Capture the cell that displays the provided text and extract its [X, Y] central coordinate. 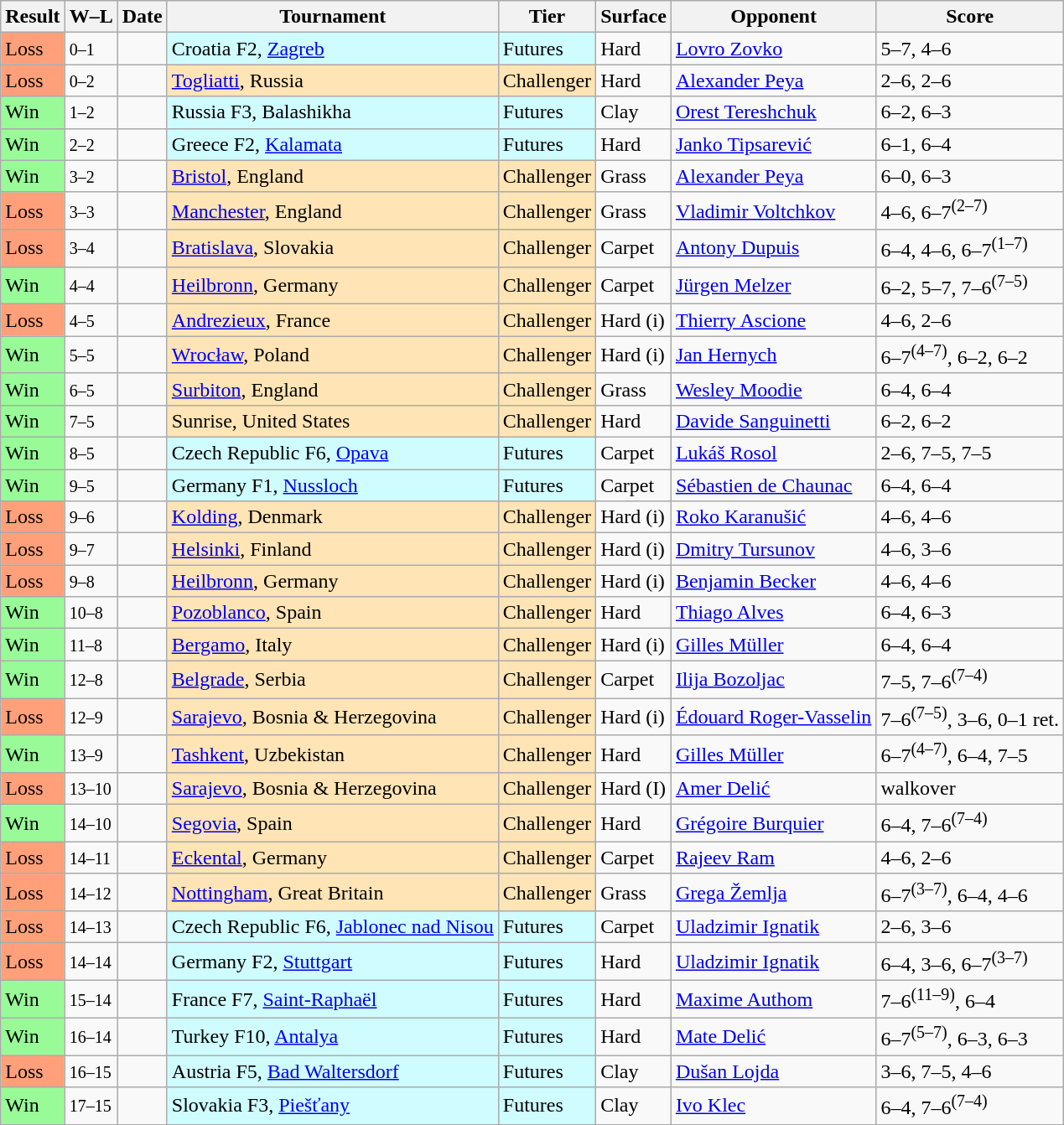
Sunrise, United States [332, 421]
4–6, 6–7(2–7) [970, 211]
3–3 [91, 211]
9–7 [91, 549]
Dušan Lojda [773, 1071]
Czech Republic F6, Jablonec nad Nisou [332, 927]
Helsinki, Finland [332, 549]
1–2 [91, 112]
Ilija Bozoljac [773, 679]
Andrezieux, France [332, 320]
14–11 [91, 858]
Tashkent, Uzbekistan [332, 754]
2–6, 2–6 [970, 80]
6–2, 6–3 [970, 112]
Jürgen Melzer [773, 285]
Bergamo, Italy [332, 645]
Croatia F2, Zagreb [332, 49]
6–4, 6–3 [970, 613]
9–5 [91, 485]
Surface [634, 17]
6–7(4–7), 6–4, 7–5 [970, 754]
6–2, 6–2 [970, 421]
Thiago Alves [773, 613]
Benjamin Becker [773, 581]
7–6(11–9), 6–4 [970, 999]
Belgrade, Serbia [332, 679]
Orest Tereshchuk [773, 112]
4–4 [91, 285]
Result [33, 17]
3–6, 7–5, 4–6 [970, 1071]
Lovro Zovko [773, 49]
Russia F3, Balashikha [332, 112]
France F7, Saint-Raphaël [332, 999]
6–0, 6–3 [970, 176]
7–6(7–5), 3–6, 0–1 ret. [970, 718]
Lukáš Rosol [773, 454]
Édouard Roger-Vasselin [773, 718]
Turkey F10, Antalya [332, 1036]
0–2 [91, 80]
6–7(5–7), 6–3, 6–3 [970, 1036]
Thierry Ascione [773, 320]
12–9 [91, 718]
3–2 [91, 176]
11–8 [91, 645]
3–4 [91, 248]
Eckental, Germany [332, 858]
Amer Delić [773, 789]
Sébastien de Chaunac [773, 485]
Surbiton, England [332, 389]
12–8 [91, 679]
Czech Republic F6, Opava [332, 454]
2–6, 7–5, 7–5 [970, 454]
Antony Dupuis [773, 248]
16–14 [91, 1036]
9–8 [91, 581]
W–L [91, 17]
6–5 [91, 389]
Wesley Moodie [773, 389]
Rajeev Ram [773, 858]
Ivo Klec [773, 1107]
6–4, 4–6, 6–7(1–7) [970, 248]
Date [143, 17]
6–4, 3–6, 6–7(3–7) [970, 962]
4–5 [91, 320]
14–13 [91, 927]
Manchester, England [332, 211]
Maxime Authom [773, 999]
Austria F5, Bad Waltersdorf [332, 1071]
13–9 [91, 754]
2–6, 3–6 [970, 927]
Germany F2, Stuttgart [332, 962]
Vladimir Voltchkov [773, 211]
Grega Žemlja [773, 892]
Mate Delić [773, 1036]
9–6 [91, 517]
Grégoire Burquier [773, 823]
5–7, 4–6 [970, 49]
Segovia, Spain [332, 823]
7–5 [91, 421]
Janko Tipsarević [773, 144]
10–8 [91, 613]
Greece F2, Kalamata [332, 144]
Wrocław, Poland [332, 355]
Opponent [773, 17]
Pozoblanco, Spain [332, 613]
6–7(3–7), 6–4, 4–6 [970, 892]
6–1, 6–4 [970, 144]
Tier [547, 17]
0–1 [91, 49]
14–14 [91, 962]
8–5 [91, 454]
Bratislava, Slovakia [332, 248]
Roko Karanušić [773, 517]
15–14 [91, 999]
Score [970, 17]
14–10 [91, 823]
14–12 [91, 892]
Dmitry Tursunov [773, 549]
Nottingham, Great Britain [332, 892]
5–5 [91, 355]
6–2, 5–7, 7–6(7–5) [970, 285]
Slovakia F3, Piešťany [332, 1107]
Germany F1, Nussloch [332, 485]
4–6, 3–6 [970, 549]
7–5, 7–6(7–4) [970, 679]
Davide Sanguinetti [773, 421]
walkover [970, 789]
2–2 [91, 144]
17–15 [91, 1107]
13–10 [91, 789]
Tournament [332, 17]
Jan Hernych [773, 355]
6–7(4–7), 6–2, 6–2 [970, 355]
16–15 [91, 1071]
Hard (I) [634, 789]
Kolding, Denmark [332, 517]
Bristol, England [332, 176]
Togliatti, Russia [332, 80]
